Output the [x, y] coordinate of the center of the cell containing the given text.  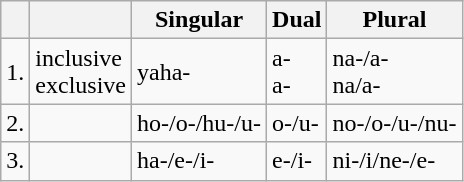
Dual [297, 20]
3. [16, 161]
ha-/e-/i- [200, 161]
no-/o-/u-/nu- [394, 123]
ni-/i/ne-/e- [394, 161]
e-/i- [297, 161]
1. [16, 72]
Singular [200, 20]
o-/u- [297, 123]
inclusiveexclusive [81, 72]
2. [16, 123]
yaha- [200, 72]
a-a- [297, 72]
na-/a-na/a- [394, 72]
ho-/o-/hu-/u- [200, 123]
Plural [394, 20]
